Find where the given text appears and provide that cell's center as [x, y] coordinate. 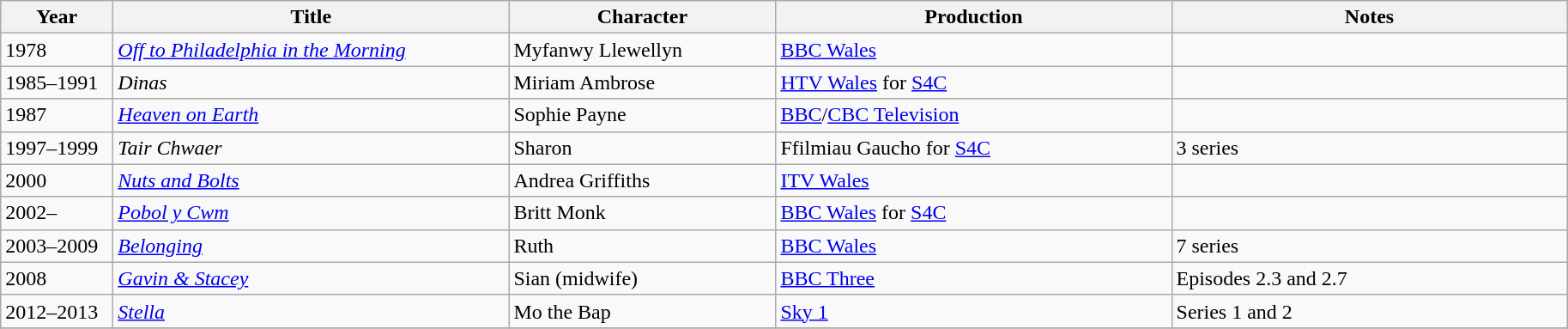
Title [311, 17]
Production [973, 17]
Gavin & Stacey [311, 278]
BBC/CBC Television [973, 115]
3 series [1370, 148]
2012–2013 [57, 311]
Off to Philadelphia in the Morning [311, 50]
Notes [1370, 17]
Series 1 and 2 [1370, 311]
Character [642, 17]
2003–2009 [57, 246]
Dinas [311, 82]
Sian (midwife) [642, 278]
Year [57, 17]
1997–1999 [57, 148]
Sky 1 [973, 311]
Myfanwy Llewellyn [642, 50]
Pobol y Cwm [311, 213]
BBC Wales for S4C [973, 213]
Heaven on Earth [311, 115]
Tair Chwaer [311, 148]
Miriam Ambrose [642, 82]
Ruth [642, 246]
Stella [311, 311]
Andrea Griffiths [642, 180]
2008 [57, 278]
Britt Monk [642, 213]
7 series [1370, 246]
1985–1991 [57, 82]
Belonging [311, 246]
Nuts and Bolts [311, 180]
1978 [57, 50]
BBC Three [973, 278]
Episodes 2.3 and 2.7 [1370, 278]
ITV Wales [973, 180]
Mo the Bap [642, 311]
Sophie Payne [642, 115]
Sharon [642, 148]
2002– [57, 213]
1987 [57, 115]
Ffilmiau Gaucho for S4C [973, 148]
HTV Wales for S4C [973, 82]
2000 [57, 180]
